Scan for the cell matching the given text and deliver its (X, Y) coordinate at center. 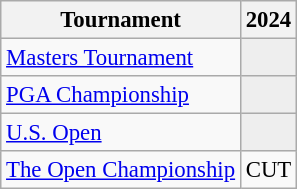
The Open Championship (121, 170)
CUT (268, 170)
Tournament (121, 20)
Masters Tournament (121, 58)
2024 (268, 20)
U.S. Open (121, 133)
PGA Championship (121, 95)
